From the cell containing the given text, extract its center point as (X, Y) coordinate. 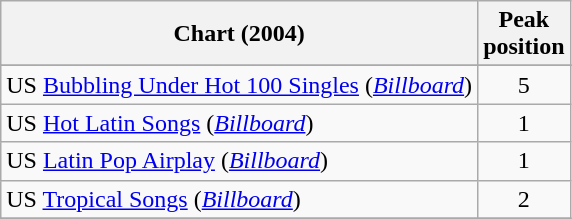
US Bubbling Under Hot 100 Singles (Billboard) (240, 85)
US Latin Pop Airplay (Billboard) (240, 161)
Peakposition (524, 34)
Chart (2004) (240, 34)
US Hot Latin Songs (Billboard) (240, 123)
2 (524, 199)
US Tropical Songs (Billboard) (240, 199)
5 (524, 85)
